Determine the [X, Y] coordinate at the center of the cell enclosing the given text.  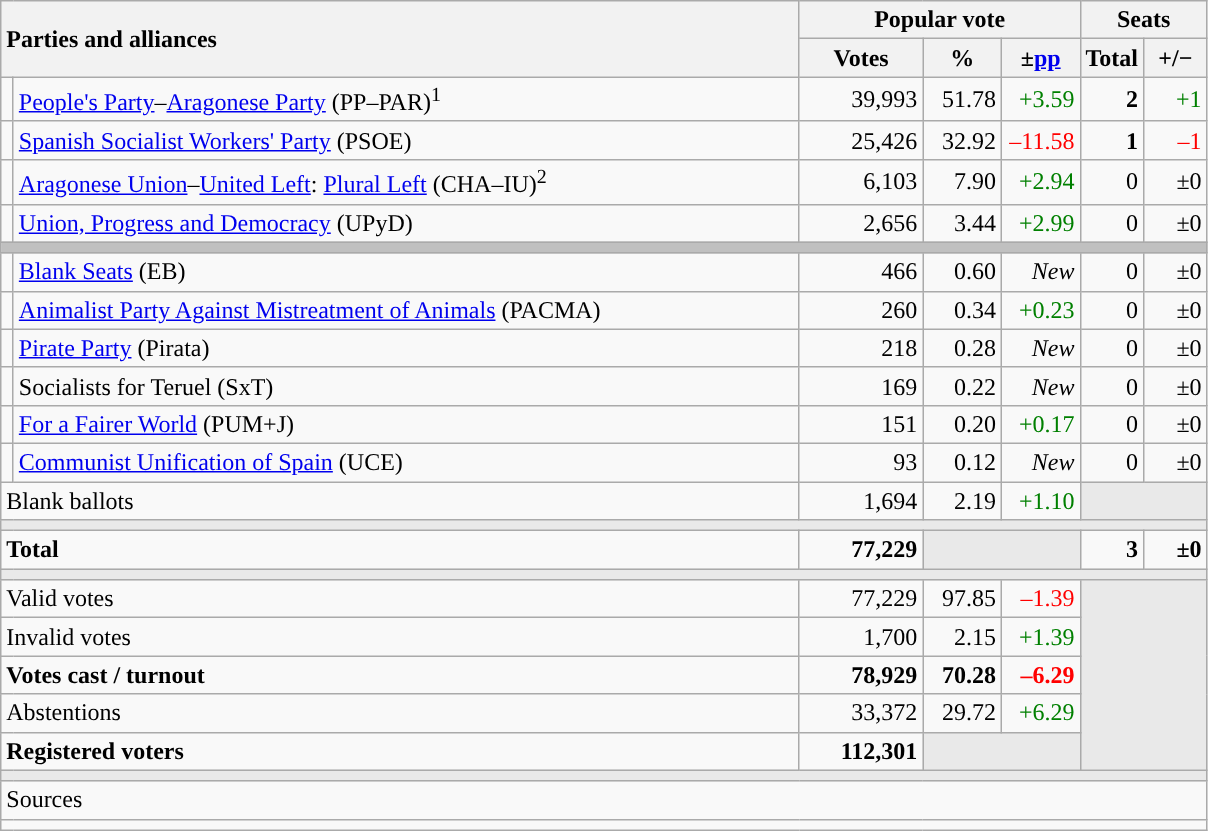
33,372 [861, 713]
93 [861, 462]
51.78 [962, 100]
0.34 [962, 310]
0.20 [962, 424]
Animalist Party Against Mistreatment of Animals (PACMA) [406, 310]
7.90 [962, 182]
Invalid votes [400, 637]
For a Fairer World (PUM+J) [406, 424]
Registered voters [400, 751]
0.12 [962, 462]
0.60 [962, 272]
Socialists for Teruel (SxT) [406, 386]
1 [1112, 140]
Parties and alliances [400, 39]
2 [1112, 100]
2.19 [962, 501]
2.15 [962, 637]
25,426 [861, 140]
169 [861, 386]
78,929 [861, 675]
+1 [1176, 100]
+1.39 [1040, 637]
260 [861, 310]
–1 [1176, 140]
–1.39 [1040, 599]
6,103 [861, 182]
People's Party–Aragonese Party (PP–PAR)1 [406, 100]
+3.59 [1040, 100]
29.72 [962, 713]
–6.29 [1040, 675]
Votes [861, 58]
Blank ballots [400, 501]
+0.23 [1040, 310]
3 [1112, 550]
112,301 [861, 751]
218 [861, 348]
Pirate Party (Pirata) [406, 348]
2,656 [861, 223]
151 [861, 424]
±pp [1040, 58]
1,694 [861, 501]
97.85 [962, 599]
Sources [604, 800]
Votes cast / turnout [400, 675]
0.22 [962, 386]
70.28 [962, 675]
+2.99 [1040, 223]
% [962, 58]
Popular vote [940, 20]
+0.17 [1040, 424]
39,993 [861, 100]
Union, Progress and Democracy (UPyD) [406, 223]
0.28 [962, 348]
+2.94 [1040, 182]
Valid votes [400, 599]
3.44 [962, 223]
Seats [1144, 20]
32.92 [962, 140]
Aragonese Union–United Left: Plural Left (CHA–IU)2 [406, 182]
1,700 [861, 637]
Spanish Socialist Workers' Party (PSOE) [406, 140]
+6.29 [1040, 713]
Abstentions [400, 713]
–11.58 [1040, 140]
466 [861, 272]
Blank Seats (EB) [406, 272]
+1.10 [1040, 501]
+/− [1176, 58]
Communist Unification of Spain (UCE) [406, 462]
